Locate the cell with the specified text and output its [X, Y] center coordinate. 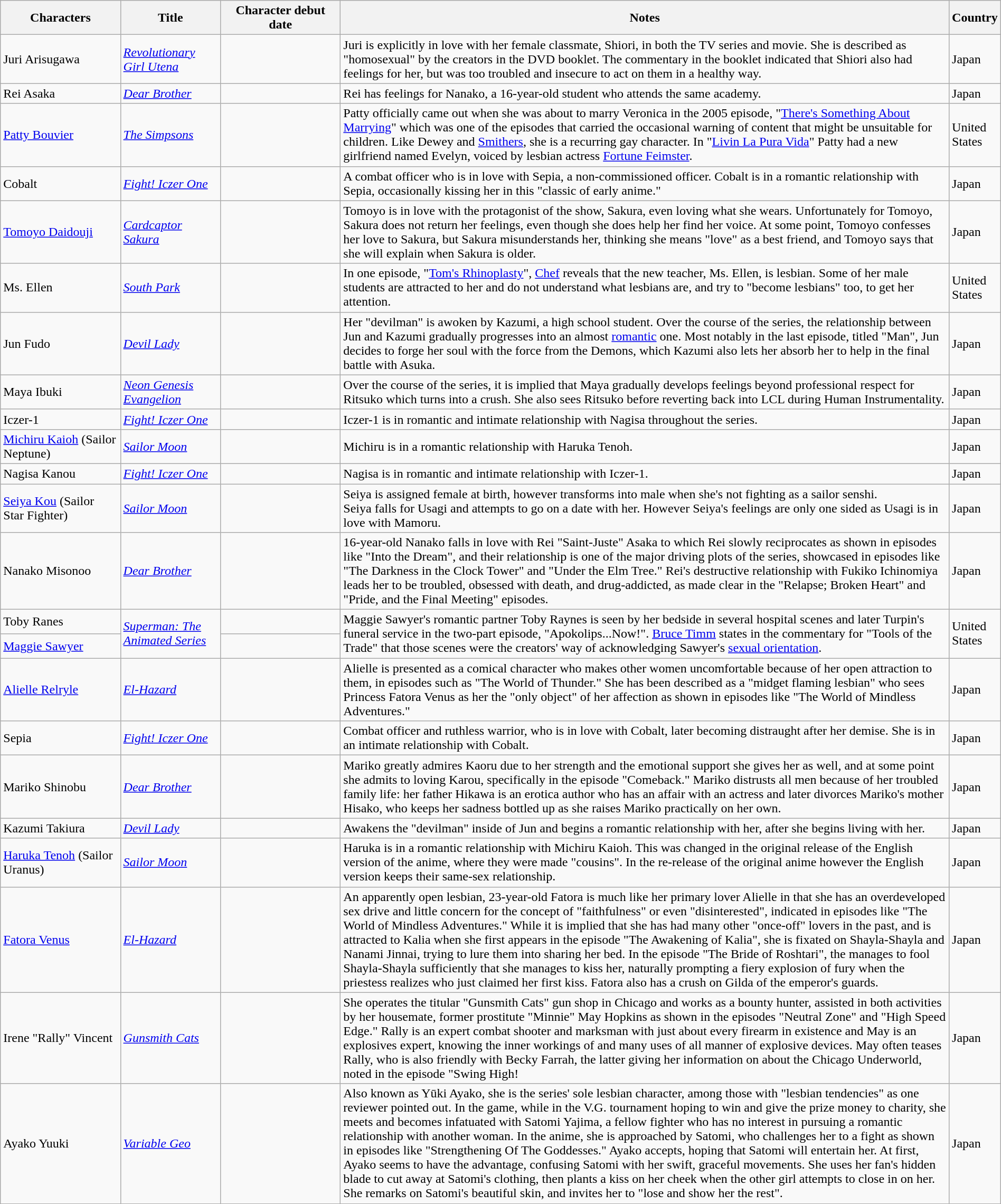
Ms. Ellen [60, 288]
Ayako Yuuki [60, 1143]
Notes [645, 18]
Title [170, 18]
Maggie Sawyer [60, 646]
Sepia [60, 738]
Awakens the "devilman" inside of Jun and begins a romantic relationship with her, after she begins living with her. [645, 828]
Irene "Rally" Vincent [60, 1038]
Maya Ibuki [60, 392]
Fatora Venus [60, 940]
Haruka Tenoh (Sailor Uranus) [60, 862]
Nagisa is in romantic and intimate relationship with Iczer-1. [645, 473]
Alielle Relryle [60, 689]
Nagisa Kanou [60, 473]
Neon Genesis Evangelion [170, 392]
Characters [60, 18]
Gunsmith Cats [170, 1038]
The Simpsons [170, 135]
Juri Arisugawa [60, 59]
Michiru is in a romantic relationship with Haruka Tenoh. [645, 447]
Superman: The Animated Series [170, 634]
Patty Bouvier [60, 135]
Iczer-1 [60, 419]
Tomoyo Daidouji [60, 232]
Michiru Kaioh (Sailor Neptune) [60, 447]
Iczer-1 is in romantic and intimate relationship with Nagisa throughout the series. [645, 419]
Seiya Kou (Sailor Star Fighter) [60, 508]
Rei Asaka [60, 93]
Cobalt [60, 184]
Toby Ranes [60, 622]
Revolutionary Girl Utena [170, 59]
Jun Fudo [60, 343]
Kazumi Takiura [60, 828]
Cardcaptor Sakura [170, 232]
Rei has feelings for Nanako, a 16-year-old student who attends the same academy. [645, 93]
Nanako Misonoo [60, 571]
South Park [170, 288]
Country [975, 18]
Mariko Shinobu [60, 786]
Character debut date [281, 18]
Variable Geo [170, 1143]
